Return [x, y] of the center of cell containing provided text 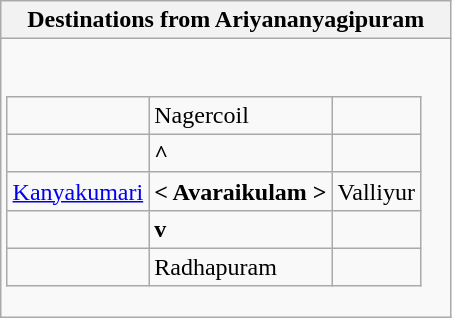
Nagercoil [240, 115]
Kanyakumari [78, 191]
v [240, 229]
^ [240, 153]
Valliyur [376, 191]
< Avaraikulam > [240, 191]
Nagercoil ^ Kanyakumari < Avaraikulam > Valliyur v Radhapuram [226, 178]
Radhapuram [240, 267]
Destinations from Ariyananyagipuram [226, 20]
